Output the (x, y) coordinate of the center of the cell containing the given text.  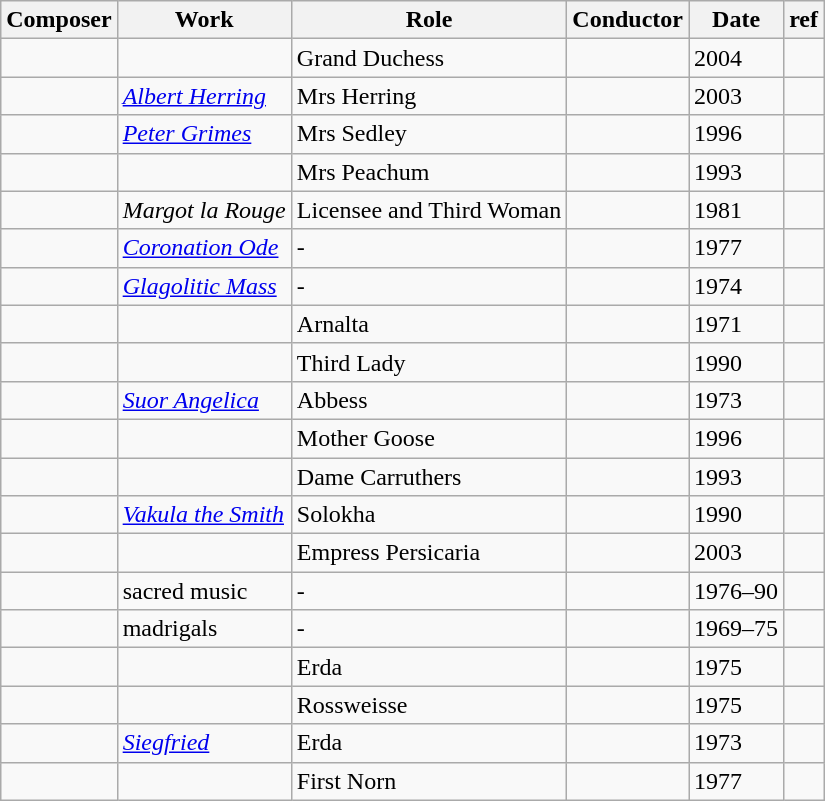
1971 (736, 324)
2004 (736, 58)
1981 (736, 210)
Peter Grimes (204, 134)
Work (204, 20)
Rossweisse (429, 705)
Grand Duchess (429, 58)
Coronation Ode (204, 248)
madrigals (204, 629)
Date (736, 20)
Mrs Herring (429, 96)
Suor Angelica (204, 400)
Mother Goose (429, 438)
sacred music (204, 591)
Licensee and Third Woman (429, 210)
ref (804, 20)
Abbess (429, 400)
Dame Carruthers (429, 477)
Conductor (628, 20)
First Norn (429, 781)
Solokha (429, 515)
Mrs Peachum (429, 172)
Empress Persicaria (429, 553)
Composer (59, 20)
Vakula the Smith (204, 515)
Third Lady (429, 362)
1974 (736, 286)
Role (429, 20)
Arnalta (429, 324)
Margot la Rouge (204, 210)
Siegfried (204, 743)
1976–90 (736, 591)
1969–75 (736, 629)
Albert Herring (204, 96)
Glagolitic Mass (204, 286)
Mrs Sedley (429, 134)
